Detect which cell encompasses the target text, then output its [x, y] center coordinate. 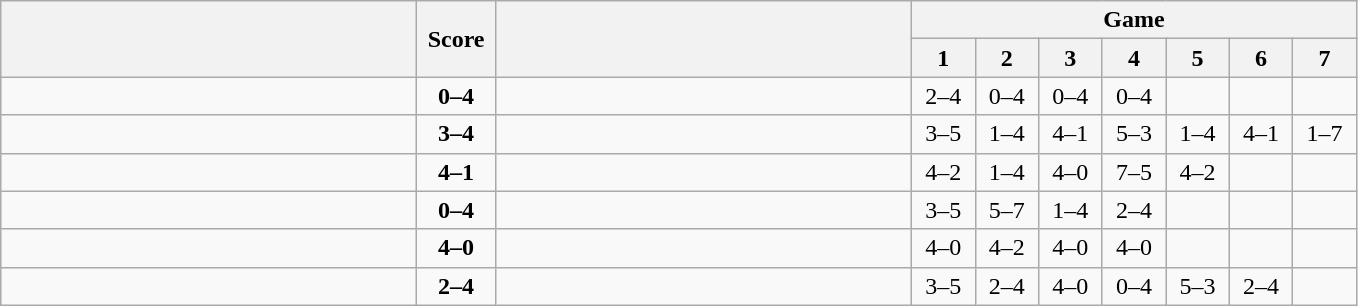
3 [1071, 58]
1 [943, 58]
4 [1134, 58]
6 [1261, 58]
Game [1134, 20]
3–4 [456, 134]
2 [1007, 58]
5–7 [1007, 210]
5 [1198, 58]
7 [1325, 58]
Score [456, 39]
1–7 [1325, 134]
7–5 [1134, 172]
